Locate the cell with the specified text and output its (x, y) center coordinate. 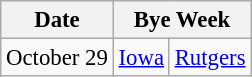
Date (57, 20)
October 29 (57, 58)
Iowa (141, 58)
Bye Week (182, 20)
Rutgers (210, 58)
